Provide the (X, Y) coordinate of the cell's center where the given text is located.  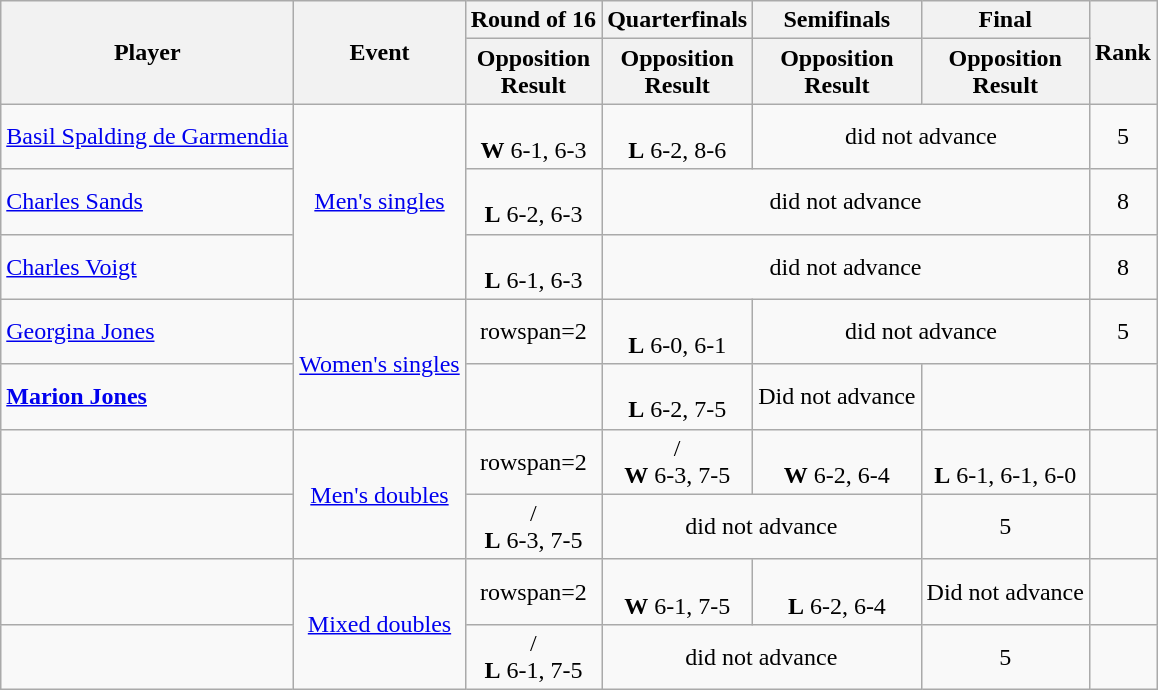
Mixed doubles (380, 624)
Charles Sands (148, 202)
W 6-2, 6-4 (837, 462)
Round of 16 (533, 20)
Event (380, 52)
L 6-2, 8-6 (678, 136)
Men's doubles (380, 494)
L 6-1, 6-3 (533, 266)
Women's singles (380, 364)
Player (148, 52)
Semifinals (837, 20)
/ L 6-1, 7-5 (533, 656)
/ W 6-3, 7-5 (678, 462)
Rank (1122, 52)
L 6-2, 6-4 (837, 592)
Charles Voigt (148, 266)
L 6-1, 6-1, 6-0 (1005, 462)
Georgina Jones (148, 332)
Basil Spalding de Garmendia (148, 136)
/ L 6-3, 7-5 (533, 526)
Quarterfinals (678, 20)
L 6-2, 7-5 (678, 396)
L 6-0, 6-1 (678, 332)
W 6-1, 7-5 (678, 592)
Marion Jones (148, 396)
L 6-2, 6-3 (533, 202)
Final (1005, 20)
Men's singles (380, 202)
W 6-1, 6-3 (533, 136)
